Output the (x, y) coordinate of the center of the cell containing the given text.  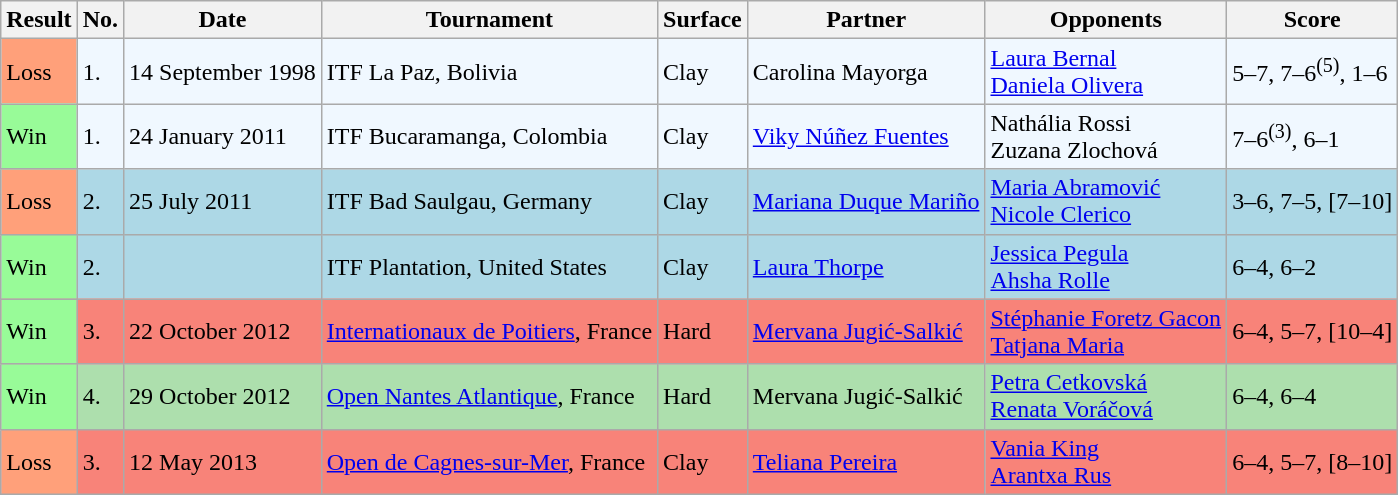
ITF Plantation, United States (489, 266)
Jessica Pegula Ahsha Rolle (1106, 266)
ITF Bucaramanga, Colombia (489, 136)
Viky Núñez Fuentes (866, 136)
Petra Cetkovská Renata Voráčová (1106, 396)
6–4, 6–4 (1312, 396)
ITF Bad Saulgau, Germany (489, 202)
7–6(3), 6–1 (1312, 136)
Laura Thorpe (866, 266)
No. (100, 20)
22 October 2012 (223, 332)
6–4, 5–7, [8–10] (1312, 462)
Nathália Rossi Zuzana Zlochová (1106, 136)
Tournament (489, 20)
Carolina Mayorga (866, 72)
14 September 1998 (223, 72)
ITF La Paz, Bolivia (489, 72)
Open Nantes Atlantique, France (489, 396)
Internationaux de Poitiers, France (489, 332)
Surface (703, 20)
5–7, 7–6(5), 1–6 (1312, 72)
4. (100, 396)
Mariana Duque Mariño (866, 202)
3–6, 7–5, [7–10] (1312, 202)
6–4, 6–2 (1312, 266)
Partner (866, 20)
Stéphanie Foretz Gacon Tatjana Maria (1106, 332)
Date (223, 20)
Result (39, 20)
12 May 2013 (223, 462)
29 October 2012 (223, 396)
6–4, 5–7, [10–4] (1312, 332)
Open de Cagnes-sur-Mer, France (489, 462)
25 July 2011 (223, 202)
Laura Bernal Daniela Olivera (1106, 72)
Vania King Arantxa Rus (1106, 462)
Maria Abramović Nicole Clerico (1106, 202)
Opponents (1106, 20)
Teliana Pereira (866, 462)
Score (1312, 20)
24 January 2011 (223, 136)
